Return the (X, Y) coordinate for the center point of the cell that contains the specified text.  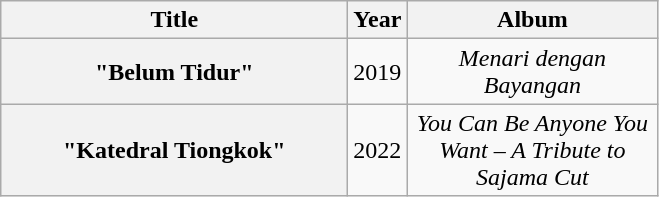
Year (378, 20)
2019 (378, 72)
2022 (378, 150)
Album (532, 20)
"Katedral Tiongkok" (174, 150)
You Can Be Anyone You Want – A Tribute to Sajama Cut (532, 150)
Menari dengan Bayangan (532, 72)
"Belum Tidur" (174, 72)
Title (174, 20)
